Find where the given text appears and provide that cell's center as (X, Y) coordinate. 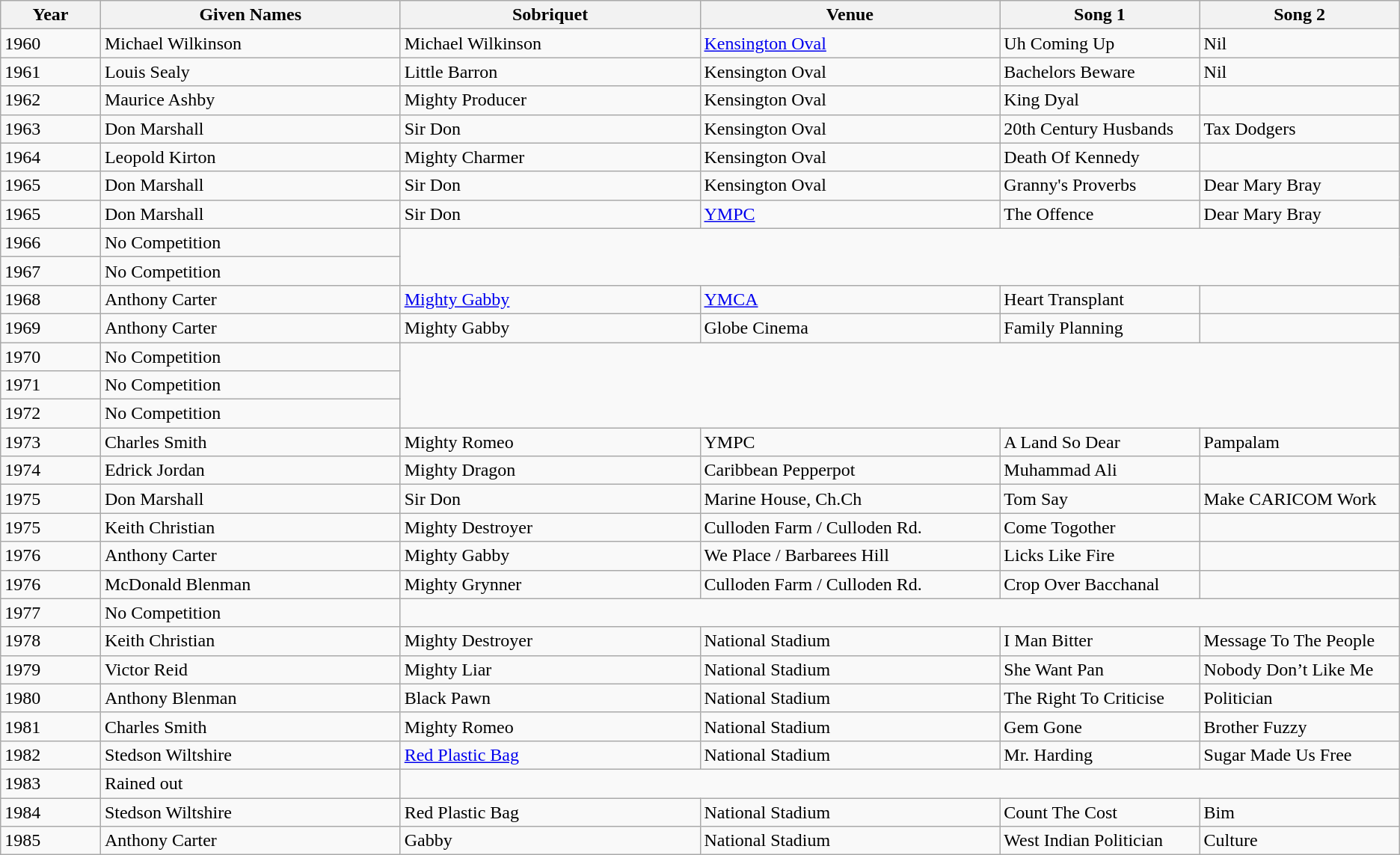
Bachelors Beware (1099, 72)
Pampalam (1300, 442)
Mighty Grynner (550, 584)
1964 (51, 157)
1970 (51, 357)
1973 (51, 442)
Leopold Kirton (250, 157)
West Indian Politician (1099, 841)
Louis Sealy (250, 72)
1980 (51, 698)
Mr. Harding (1099, 755)
1960 (51, 43)
1981 (51, 726)
1967 (51, 271)
She Want Pan (1099, 669)
1969 (51, 328)
Song 1 (1099, 15)
Come Togother (1099, 527)
Tom Say (1099, 499)
20th Century Husbands (1099, 129)
1974 (51, 471)
Globe Cinema (850, 328)
Message To The People (1300, 641)
Death Of Kennedy (1099, 157)
Year (51, 15)
Venue (850, 15)
1971 (51, 385)
Victor Reid (250, 669)
1966 (51, 242)
1977 (51, 613)
1963 (51, 129)
Make CARICOM Work (1300, 499)
Caribbean Pepperpot (850, 471)
Crop Over Bacchanal (1099, 584)
Mighty Dragon (550, 471)
Gabby (550, 841)
YMCA (850, 299)
Little Barron (550, 72)
Black Pawn (550, 698)
The Right To Criticise (1099, 698)
1985 (51, 841)
Politician (1300, 698)
Culture (1300, 841)
1961 (51, 72)
1984 (51, 812)
Tax Dodgers (1300, 129)
Muhammad Ali (1099, 471)
Maurice Ashby (250, 100)
Mighty Liar (550, 669)
Mighty Charmer (550, 157)
1968 (51, 299)
Bim (1300, 812)
Nobody Don’t Like Me (1300, 669)
Sugar Made Us Free (1300, 755)
Uh Coming Up (1099, 43)
Licks Like Fire (1099, 556)
Count The Cost (1099, 812)
We Place / Barbarees Hill (850, 556)
Granny's Proverbs (1099, 186)
Marine House, Ch.Ch (850, 499)
Anthony Blenman (250, 698)
Sobriquet (550, 15)
Gem Gone (1099, 726)
I Man Bitter (1099, 641)
Family Planning (1099, 328)
Heart Transplant (1099, 299)
King Dyal (1099, 100)
1983 (51, 783)
1978 (51, 641)
1972 (51, 414)
1982 (51, 755)
Song 2 (1300, 15)
Brother Fuzzy (1300, 726)
Rained out (250, 783)
The Offence (1099, 214)
Edrick Jordan (250, 471)
Given Names (250, 15)
1962 (51, 100)
A Land So Dear (1099, 442)
Mighty Producer (550, 100)
1979 (51, 669)
McDonald Blenman (250, 584)
